Capture the cell that displays the provided text and extract its [X, Y] central coordinate. 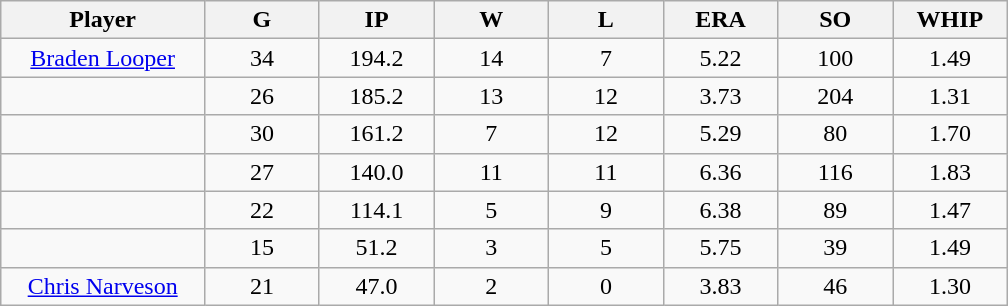
ERA [720, 20]
30 [262, 134]
Braden Looper [103, 58]
0 [606, 286]
14 [492, 58]
1.47 [950, 210]
3.83 [720, 286]
1.31 [950, 96]
5.75 [720, 248]
80 [836, 134]
1.83 [950, 172]
Player [103, 20]
204 [836, 96]
39 [836, 248]
47.0 [376, 286]
194.2 [376, 58]
26 [262, 96]
116 [836, 172]
W [492, 20]
2 [492, 286]
185.2 [376, 96]
L [606, 20]
34 [262, 58]
27 [262, 172]
51.2 [376, 248]
13 [492, 96]
1.30 [950, 286]
3 [492, 248]
1.70 [950, 134]
9 [606, 210]
22 [262, 210]
5.29 [720, 134]
Chris Narveson [103, 286]
114.1 [376, 210]
5.22 [720, 58]
161.2 [376, 134]
89 [836, 210]
G [262, 20]
140.0 [376, 172]
3.73 [720, 96]
SO [836, 20]
6.38 [720, 210]
100 [836, 58]
WHIP [950, 20]
46 [836, 286]
IP [376, 20]
21 [262, 286]
6.36 [720, 172]
15 [262, 248]
